Extract the (x, y) coordinate from the center of the cell holding the provided text.  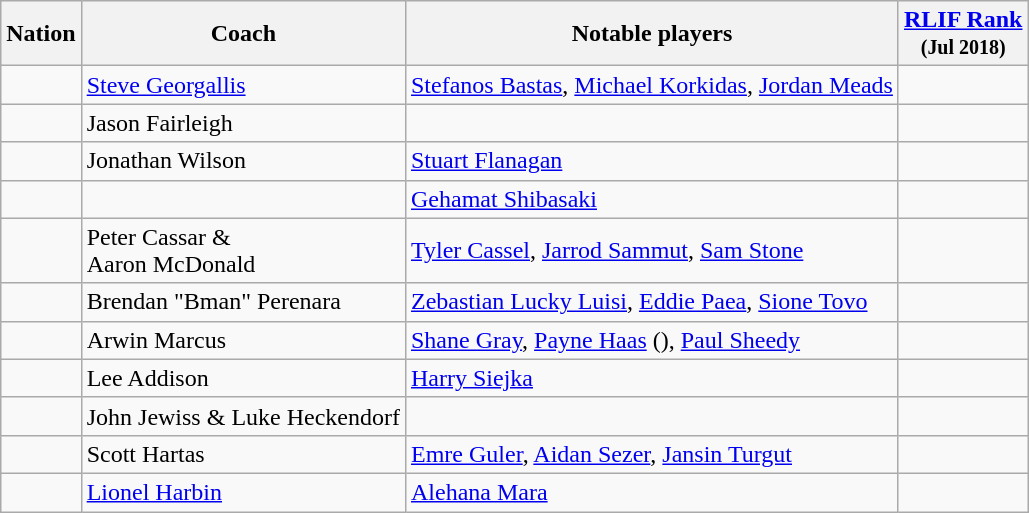
Stuart Flanagan (652, 161)
Emre Guler, Aidan Sezer, Jansin Turgut (652, 454)
Coach (243, 34)
Stefanos Bastas, Michael Korkidas, Jordan Meads (652, 85)
Lee Addison (243, 378)
Arwin Marcus (243, 340)
Scott Hartas (243, 454)
Alehana Mara (652, 492)
Nation (41, 34)
Tyler Cassel, Jarrod Sammut, Sam Stone (652, 250)
Jason Fairleigh (243, 123)
Steve Georgallis (243, 85)
Jonathan Wilson (243, 161)
Brendan "Bman" Perenara (243, 302)
RLIF Rank(Jul 2018) (963, 34)
Shane Gray, Payne Haas (), Paul Sheedy (652, 340)
John Jewiss & Luke Heckendorf (243, 416)
Lionel Harbin (243, 492)
Harry Siejka (652, 378)
Gehamat Shibasaki (652, 199)
Notable players (652, 34)
Zebastian Lucky Luisi, Eddie Paea, Sione Tovo (652, 302)
Peter Cassar & Aaron McDonald (243, 250)
